Search for the cell housing the specified text and yield its (x, y) center coordinate. 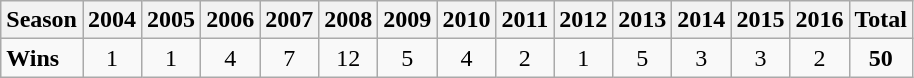
2006 (230, 20)
2008 (348, 20)
2010 (466, 20)
2005 (172, 20)
2007 (290, 20)
Wins (42, 58)
2012 (584, 20)
2004 (112, 20)
2011 (525, 20)
2016 (820, 20)
2015 (760, 20)
2014 (702, 20)
Season (42, 20)
12 (348, 58)
Total (881, 20)
7 (290, 58)
50 (881, 58)
2013 (642, 20)
2009 (408, 20)
